Extract the [x, y] coordinate from the center of the cell holding the provided text.  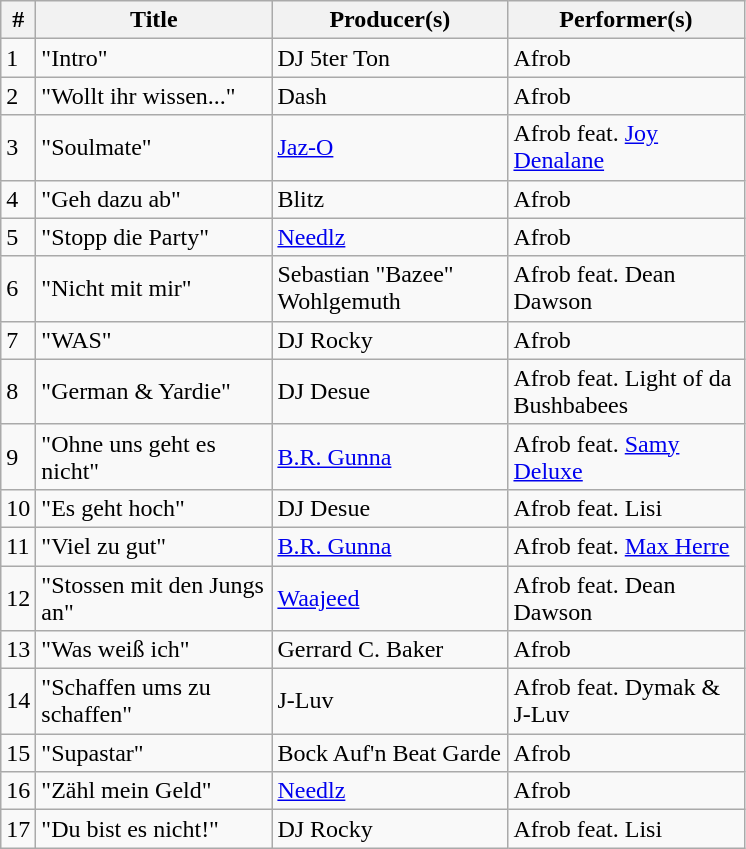
"Intro" [154, 58]
"Ohne uns geht es nicht" [154, 456]
Sebastian "Bazee" Wohlgemuth [390, 288]
17 [18, 829]
"WAS" [154, 340]
Afrob feat. Max Herre [626, 546]
10 [18, 508]
Waajeed [390, 598]
7 [18, 340]
"Wollt ihr wissen..." [154, 96]
"Supastar" [154, 753]
"Es geht hoch" [154, 508]
"German & Yardie" [154, 392]
Performer(s) [626, 20]
8 [18, 392]
Afrob feat. Joy Denalane [626, 148]
16 [18, 791]
Title [154, 20]
1 [18, 58]
15 [18, 753]
11 [18, 546]
Blitz [390, 199]
Afrob feat. Samy Deluxe [626, 456]
"Soulmate" [154, 148]
"Schaffen ums zu schaffen" [154, 702]
"Stossen mit den Jungs an" [154, 598]
"Stopp die Party" [154, 237]
13 [18, 650]
12 [18, 598]
"Du bist es nicht!" [154, 829]
4 [18, 199]
"Nicht mit mir" [154, 288]
14 [18, 702]
6 [18, 288]
J-Luv [390, 702]
5 [18, 237]
Bock Auf'n Beat Garde [390, 753]
Afrob feat. Dymak & J-Luv [626, 702]
"Was weiß ich" [154, 650]
Jaz-O [390, 148]
Afrob feat. Light of da Bushbabees [626, 392]
9 [18, 456]
DJ 5ter Ton [390, 58]
# [18, 20]
Dash [390, 96]
"Viel zu gut" [154, 546]
Gerrard C. Baker [390, 650]
Producer(s) [390, 20]
2 [18, 96]
"Zähl mein Geld" [154, 791]
3 [18, 148]
"Geh dazu ab" [154, 199]
